Search for the cell housing the specified text and yield its (X, Y) center coordinate. 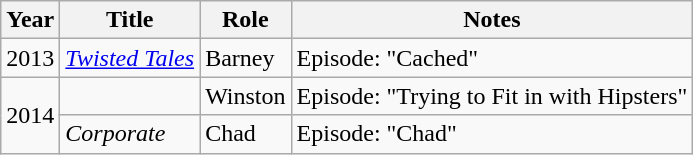
Notes (492, 20)
2013 (30, 58)
Role (246, 20)
2014 (30, 115)
Chad (246, 134)
Year (30, 20)
Corporate (130, 134)
Title (130, 20)
Episode: "Cached" (492, 58)
Twisted Tales (130, 58)
Episode: "Trying to Fit in with Hipsters" (492, 96)
Episode: "Chad" (492, 134)
Barney (246, 58)
Winston (246, 96)
